Find where the given text appears and provide that cell's center as (x, y) coordinate. 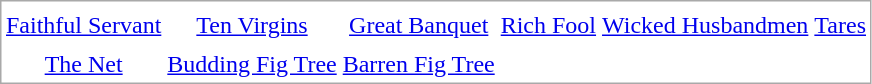
Budding Fig Tree (252, 65)
Ten Virgins (252, 25)
Faithful Servant (83, 25)
Tares (840, 25)
Rich Fool (548, 25)
Wicked Husbandmen (706, 25)
Barren Fig Tree (418, 65)
Great Banquet (418, 25)
The Net (83, 65)
